From the cell containing the given text, extract its center point as [X, Y] coordinate. 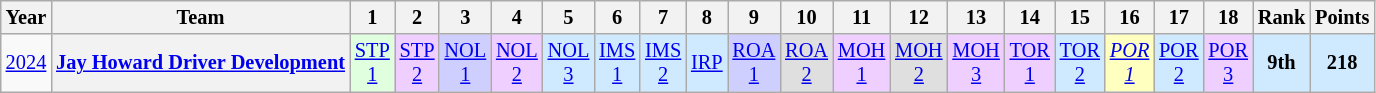
Year [26, 17]
POR3 [1228, 63]
Rank [1282, 17]
ROA1 [754, 63]
12 [918, 17]
IMS1 [617, 63]
Points [1342, 17]
Jay Howard Driver Development [200, 63]
10 [806, 17]
IMS2 [663, 63]
8 [706, 17]
MOH1 [862, 63]
TOR1 [1030, 63]
16 [1130, 17]
STP1 [372, 63]
11 [862, 17]
3 [465, 17]
1 [372, 17]
7 [663, 17]
STP2 [418, 63]
15 [1080, 17]
218 [1342, 63]
NOL1 [465, 63]
TOR2 [1080, 63]
9th [1282, 63]
4 [517, 17]
2024 [26, 63]
14 [1030, 17]
IRP [706, 63]
MOH2 [918, 63]
NOL3 [569, 63]
MOH3 [976, 63]
6 [617, 17]
17 [1178, 17]
NOL2 [517, 63]
9 [754, 17]
POR1 [1130, 63]
2 [418, 17]
5 [569, 17]
POR2 [1178, 63]
18 [1228, 17]
ROA2 [806, 63]
13 [976, 17]
Team [200, 17]
